Scan for the cell matching the given text and deliver its (X, Y) coordinate at center. 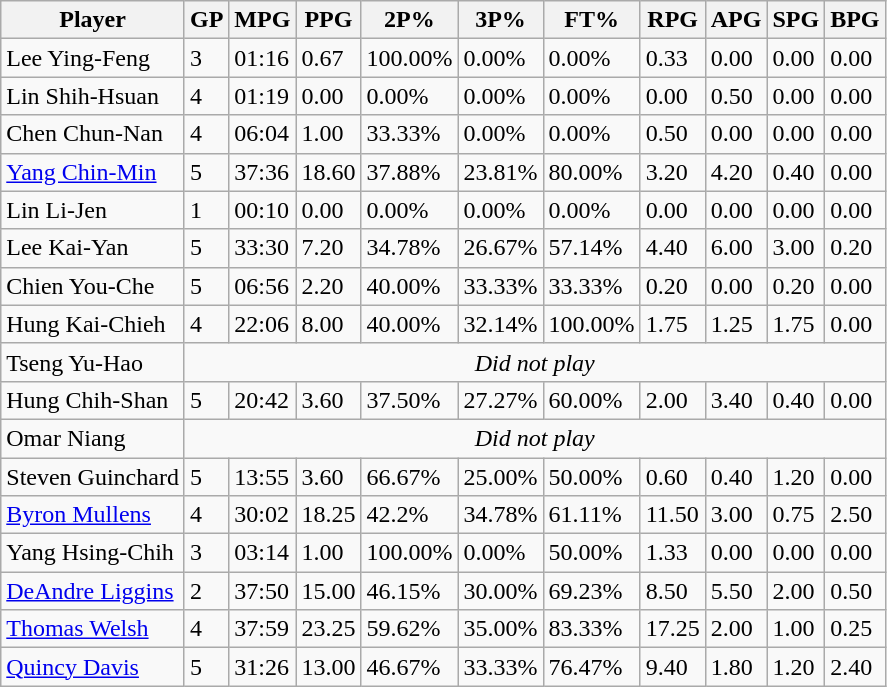
3.40 (736, 400)
Tseng Yu-Hao (93, 362)
1.25 (736, 324)
9.40 (672, 667)
2P% (410, 20)
Lin Li-Jen (93, 210)
2.20 (328, 286)
59.62% (410, 629)
46.67% (410, 667)
Quincy Davis (93, 667)
BPG (855, 20)
46.15% (410, 591)
37.50% (410, 400)
80.00% (592, 172)
Thomas Welsh (93, 629)
Steven Guinchard (93, 477)
Hung Kai-Chieh (93, 324)
0.67 (328, 58)
42.2% (410, 515)
37:36 (262, 172)
76.47% (592, 667)
1.80 (736, 667)
17.25 (672, 629)
32.14% (500, 324)
33:30 (262, 248)
PPG (328, 20)
3P% (500, 20)
37:50 (262, 591)
06:56 (262, 286)
Lin Shih-Hsuan (93, 96)
Yang Hsing-Chih (93, 553)
13:55 (262, 477)
3.20 (672, 172)
0.25 (855, 629)
Player (93, 20)
25.00% (500, 477)
13.00 (328, 667)
60.00% (592, 400)
8.50 (672, 591)
37.88% (410, 172)
20:42 (262, 400)
06:04 (262, 134)
27.27% (500, 400)
7.20 (328, 248)
69.23% (592, 591)
23.25 (328, 629)
Chien You-Che (93, 286)
57.14% (592, 248)
18.25 (328, 515)
Yang Chin-Min (93, 172)
Lee Kai-Yan (93, 248)
0.60 (672, 477)
8.00 (328, 324)
83.33% (592, 629)
1.33 (672, 553)
SPG (796, 20)
1 (206, 210)
2 (206, 591)
GP (206, 20)
DeAndre Liggins (93, 591)
30:02 (262, 515)
66.67% (410, 477)
Byron Mullens (93, 515)
03:14 (262, 553)
11.50 (672, 515)
30.00% (500, 591)
31:26 (262, 667)
22:06 (262, 324)
2.50 (855, 515)
26.67% (500, 248)
Hung Chih-Shan (93, 400)
4.40 (672, 248)
5.50 (736, 591)
01:19 (262, 96)
00:10 (262, 210)
Omar Niang (93, 438)
FT% (592, 20)
23.81% (500, 172)
01:16 (262, 58)
MPG (262, 20)
APG (736, 20)
37:59 (262, 629)
0.33 (672, 58)
6.00 (736, 248)
Chen Chun-Nan (93, 134)
0.75 (796, 515)
61.11% (592, 515)
RPG (672, 20)
Lee Ying-Feng (93, 58)
35.00% (500, 629)
2.40 (855, 667)
4.20 (736, 172)
15.00 (328, 591)
18.60 (328, 172)
